Determine the (X, Y) coordinate at the center of the cell enclosing the given text.  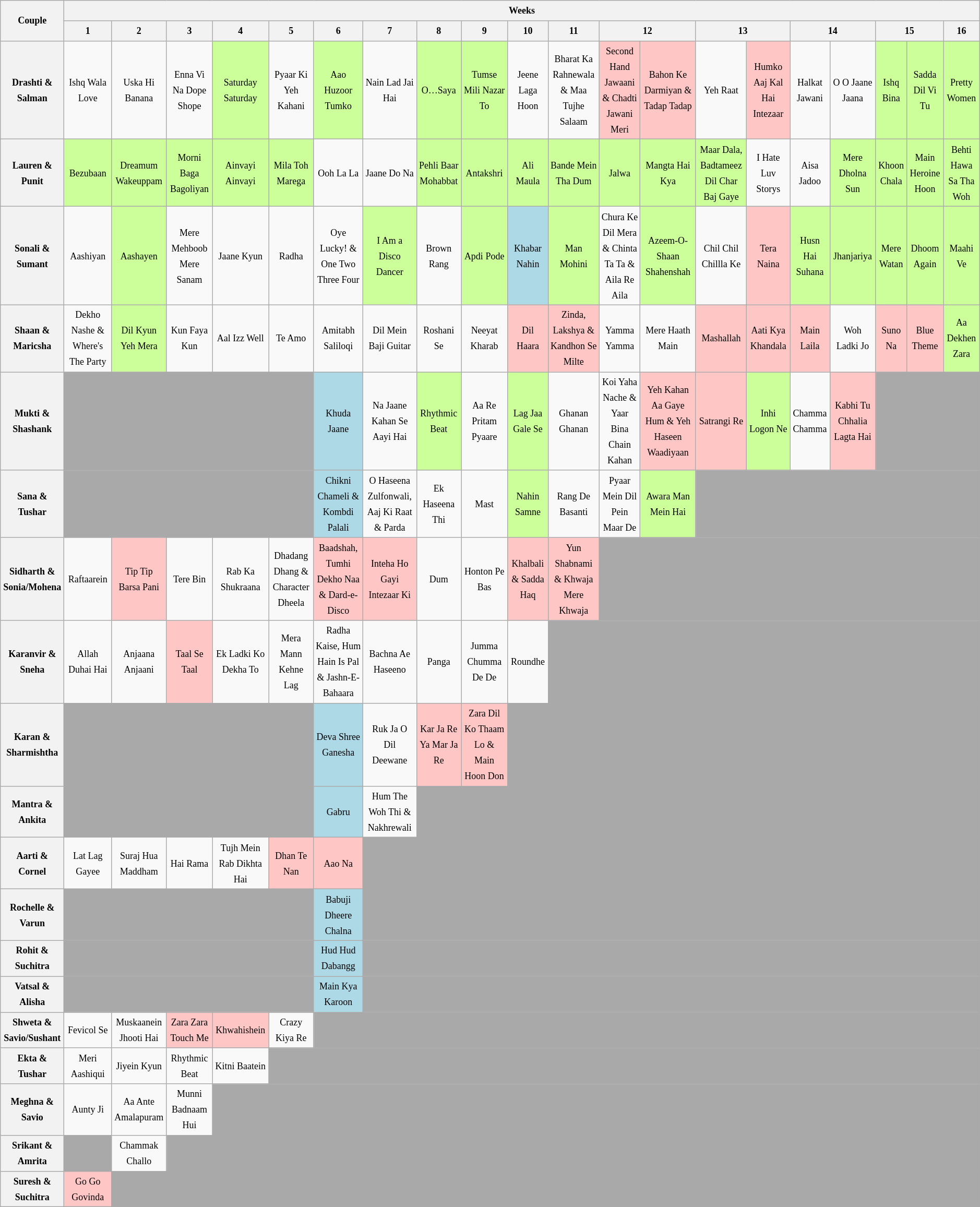
Baadshah, Tumhi Dekho Naa & Dard-e-Disco (338, 579)
Shaan & Maricsha (32, 338)
Koi Yaha Nache & Yaar Bina Chain Kahan (620, 422)
Ali Maula (528, 173)
Ruk Ja O Dil Deewane (390, 744)
Aa Re Pritam Pyaare (484, 422)
Allah Duhai Hai (88, 662)
Hai Rama (189, 863)
Dreamum Wakeuppam (139, 173)
Bande Mein Tha Dum (573, 173)
Azeem-O-Shaan Shahenshah (668, 256)
Zara Zara Touch Me (189, 1030)
Mera Mann Kehne Lag (291, 662)
Yeh Kahan Aa Gaye Hum & Yeh Haseen Waadiyaan (668, 422)
Khwahishein (241, 1030)
Rab Ka Shukraana (241, 579)
Kar Ja Re Ya Mar Ja Re (439, 744)
Tumse Mili Nazar To (484, 90)
Radha (291, 256)
Muskaanein Jhooti Hai (139, 1030)
10 (528, 30)
Karanvir & Sneha (32, 662)
Dil Kyun Yeh Mera (139, 338)
Anjaana Anjaani (139, 662)
Rochelle & Varun (32, 914)
Main Heroine Hoon (925, 173)
Tere Bin (189, 579)
Ishq Bina (891, 90)
Drashti & Salman (32, 90)
Suno Na (891, 338)
Aao Na (338, 863)
Suresh & Suchitra (32, 1189)
3 (189, 30)
Humko Aaj Kal Hai Intezaar (768, 90)
Aa Dekhen Zara (962, 338)
Inhi Logon Ne (768, 422)
Behti Hawa Sa Tha Woh (962, 173)
Fevicol Se (88, 1030)
O…Saya (439, 90)
Mast (484, 504)
Ek Haseena Thi (439, 504)
Jumma Chumma De De (484, 662)
Ekta &Tushar (32, 1066)
Tujh Mein Rab Dikhta Hai (241, 863)
Jeene Laga Hoon (528, 90)
Hud Hud Dabangg (338, 958)
Ghanan Ghanan (573, 422)
Chamma Chamma (810, 422)
Yamma Yamma (620, 338)
Kun Faya Kun (189, 338)
14 (833, 30)
Chikni Chameli & Kombdi Palali (338, 504)
Sidharth &Sonia/Mohena (32, 579)
Rohit & Suchitra (32, 958)
Ek Ladki Ko Dekha To (241, 662)
Taal Se Taal (189, 662)
Munni Badnaam Hui (189, 1109)
Dil Mein Baji Guitar (390, 338)
8 (439, 30)
11 (573, 30)
Aunty Ji (88, 1109)
Zinda, Lakshya & Kandhon Se Milte (573, 338)
Karan & Sharmishtha (32, 744)
Ishq Wala Love (88, 90)
Dhan Te Nan (291, 863)
Nahin Samne (528, 504)
Gabru (338, 812)
Roshani Se (439, 338)
15 (910, 30)
Babuji Dheere Chalna (338, 914)
Weeks (522, 10)
Te Amo (291, 338)
Dekho Nashe & Where's The Party (88, 338)
O Haseena Zulfonwali, Aaj Ki Raat & Parda (390, 504)
Yeh Raat (721, 90)
7 (390, 30)
Tera Naina (768, 256)
9 (484, 30)
Sadda Dil Vi Tu (925, 90)
Suraj Hua Maddham (139, 863)
Dum (439, 579)
13 (743, 30)
Lat Lag Gayee (88, 863)
1 (88, 30)
Dil Haara (528, 338)
Chil Chil Chillla Ke (721, 256)
Meghna & Savio (32, 1109)
Yun Shabnami & Khwaja Mere Khwaja (573, 579)
Aa Ante Amalapuram (139, 1109)
Chammak Challo (139, 1153)
Enna Vi Na Dope Shope (189, 90)
Vatsal & Alisha (32, 995)
Deva Shree Ganesha (338, 744)
Jiyein Kyun (139, 1066)
Bezubaan (88, 173)
Maahi Ve (962, 256)
Pyaar Ki Yeh Kahani (291, 90)
Morni Baga Bagoliyan (189, 173)
Ooh La La (338, 173)
Ainvayi Ainvayi (241, 173)
Jalwa (620, 173)
Dhadang Dhang & Character Dheela (291, 579)
Bahon Ke Darmiyan & Tadap Tadap (668, 90)
Satrangi Re (721, 422)
Jaane Do Na (390, 173)
Nain Lad Jai Hai (390, 90)
Sana & Tushar (32, 504)
Mangta Hai Kya (668, 173)
Aao Huzoor Tumko (338, 90)
Antakshri (484, 173)
Sonali & Sumant (32, 256)
Na Jaane Kahan Se Aayi Hai (390, 422)
Main Laila (810, 338)
Couple (32, 21)
2 (139, 30)
Khuda Jaane (338, 422)
Mila Toh Marega (291, 173)
12 (647, 30)
Brown Rang (439, 256)
I Hate Luv Storys (768, 173)
Aashiyan (88, 256)
Mere Dholna Sun (853, 173)
I Am a Disco Dancer (390, 256)
4 (241, 30)
Husn Hai Suhana (810, 256)
Chura Ke Dil Mera & Chinta Ta Ta & Aila Re Aila (620, 256)
Inteha Ho Gayi Intezaar Ki (390, 579)
Shweta &Savio/Sushant (32, 1030)
Aal Izz Well (241, 338)
Go Go Govinda (88, 1189)
Hum The Woh Thi & Nakhrewali (390, 812)
Mere Haath Main (668, 338)
Honton Pe Bas (484, 579)
Man Mohini (573, 256)
Mashallah (721, 338)
Blue Theme (925, 338)
Jhanjariya (853, 256)
Kitni Baatein (241, 1066)
Jaane Kyun (241, 256)
Woh Ladki Jo (853, 338)
Aashayen (139, 256)
6 (338, 30)
Khoon Chala (891, 173)
Oye Lucky! & One Two Three Four (338, 256)
Khalbali & Sadda Haq (528, 579)
Uska Hi Banana (139, 90)
Pretty Women (962, 90)
16 (962, 30)
Aati Kya Khandala (768, 338)
5 (291, 30)
Raftaarein (88, 579)
Second Hand Jawaani & Chadti Jawani Meri (620, 90)
Apdi Pode (484, 256)
Mere Mehboob Mere Sanam (189, 256)
Dhoom Again (925, 256)
Halkat Jawani (810, 90)
Lag Jaa Gale Se (528, 422)
Neeyat Kharab (484, 338)
Maar Dala, Badtameez Dil Char Baj Gaye (721, 173)
Mere Watan (891, 256)
Panga (439, 662)
Mukti & Shashank (32, 422)
Awara Man Mein Hai (668, 504)
Lauren & Punit (32, 173)
Main Kya Karoon (338, 995)
Meri Aashiqui (88, 1066)
Pyaar Mein Dil Pein Maar De (620, 504)
Pehli Baar Mohabbat (439, 173)
Saturday Saturday (241, 90)
Radha Kaise, Hum Hain Is Pal & Jashn-E-Bahaara (338, 662)
Amitabh Saliloqi (338, 338)
Aarti &Cornel (32, 863)
Kabhi Tu Chhalia Lagta Hai (853, 422)
Bharat Ka Rahnewala & Maa Tujhe Salaam (573, 90)
Khabar Nahin (528, 256)
Tip Tip Barsa Pani (139, 579)
Aisa Jadoo (810, 173)
Crazy Kiya Re (291, 1030)
Rang De Basanti (573, 504)
Zara Dil Ko Thaam Lo & Main Hoon Don (484, 744)
Roundhe (528, 662)
Bachna Ae Haseeno (390, 662)
Mantra & Ankita (32, 812)
O O Jaane Jaana (853, 90)
Srikant & Amrita (32, 1153)
